For the text-containing cell, return its midpoint in [x, y] coordinate format. 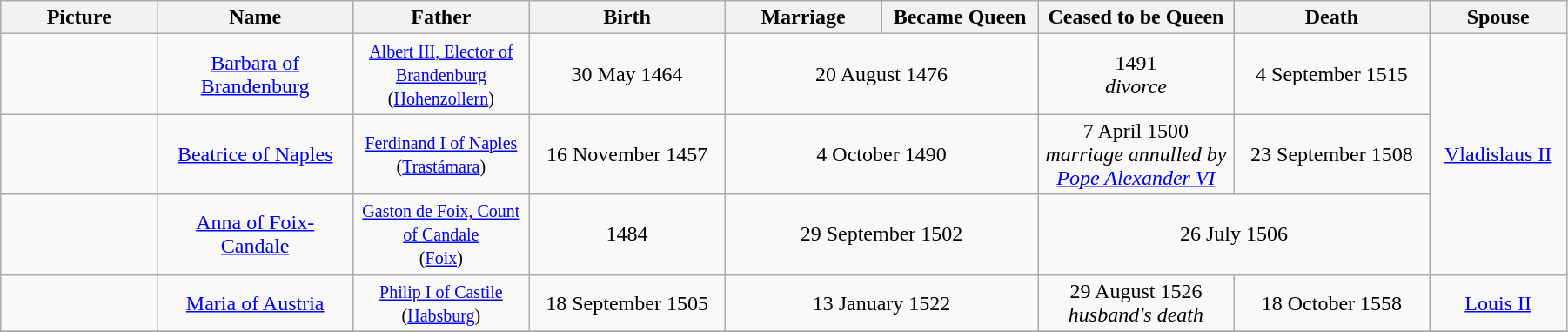
Maria of Austria [256, 303]
16 November 1457 [627, 154]
20 August 1476 [881, 74]
4 October 1490 [881, 154]
Birth [627, 17]
18 October 1558 [1331, 303]
Vladislaus II [1498, 154]
1484 [627, 234]
Philip I of Castile(Habsburg) [441, 303]
13 January 1522 [881, 303]
4 September 1515 [1331, 74]
Father [441, 17]
Gaston de Foix, Count of Candale(Foix) [441, 234]
30 May 1464 [627, 74]
Became Queen [960, 17]
1491divorce [1136, 74]
Ceased to be Queen [1136, 17]
Louis II [1498, 303]
26 July 1506 [1234, 234]
Name [256, 17]
7 April 1500marriage annulled by Pope Alexander VI [1136, 154]
Beatrice of Naples [256, 154]
Death [1331, 17]
29 August 1526husband's death [1136, 303]
Ferdinand I of Naples(Trastámara) [441, 154]
Anna of Foix-Candale [256, 234]
Albert III, Elector of Brandenburg(Hohenzollern) [441, 74]
18 September 1505 [627, 303]
Spouse [1498, 17]
23 September 1508 [1331, 154]
29 September 1502 [881, 234]
Marriage [803, 17]
Barbara of Brandenburg [256, 74]
Picture [79, 17]
